Determine the [X, Y] coordinate at the center of the cell enclosing the given text.  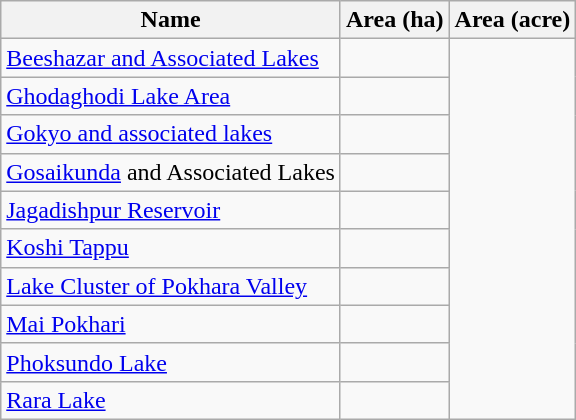
Name [171, 20]
Area (ha) [394, 20]
Lake Cluster of Pokhara Valley [171, 286]
Jagadishpur Reservoir [171, 210]
Gokyo and associated lakes [171, 134]
Area (acre) [512, 20]
Ghodaghodi Lake Area [171, 96]
Koshi Tappu [171, 248]
Rara Lake [171, 400]
Mai Pokhari [171, 324]
Beeshazar and Associated Lakes [171, 58]
Phoksundo Lake [171, 362]
Gosaikunda and Associated Lakes [171, 172]
